Detect which cell encompasses the target text, then output its [X, Y] center coordinate. 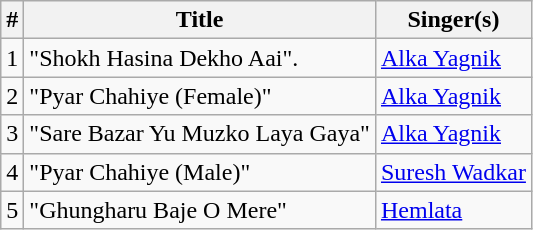
5 [12, 210]
3 [12, 134]
"Pyar Chahiye (Male)" [200, 172]
"Ghungharu Baje O Mere" [200, 210]
4 [12, 172]
Singer(s) [453, 20]
# [12, 20]
Title [200, 20]
Hemlata [453, 210]
"Shokh Hasina Dekho Aai". [200, 58]
2 [12, 96]
Suresh Wadkar [453, 172]
1 [12, 58]
"Pyar Chahiye (Female)" [200, 96]
"Sare Bazar Yu Muzko Laya Gaya" [200, 134]
